For the text-containing cell, return its midpoint in (X, Y) coordinate format. 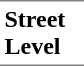
Street Level (42, 33)
